Detect which cell encompasses the target text, then output its (X, Y) center coordinate. 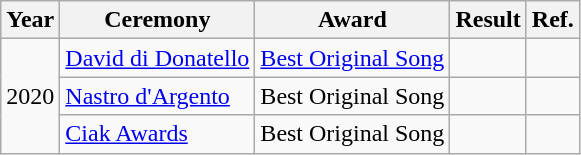
Award (352, 20)
Ciak Awards (158, 134)
Nastro d'Argento (158, 96)
Year (30, 20)
Ref. (552, 20)
2020 (30, 96)
Ceremony (158, 20)
Result (488, 20)
David di Donatello (158, 58)
